From the cell containing the given text, extract its center point as (x, y) coordinate. 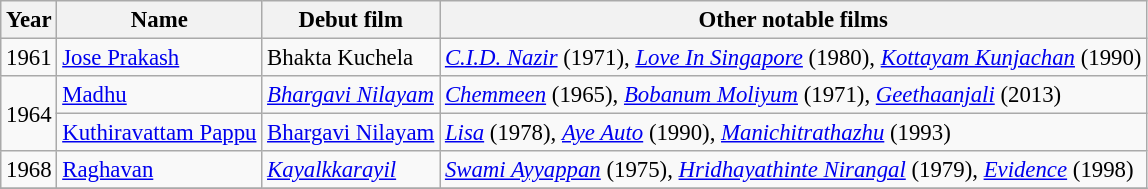
Swami Ayyappan (1975), Hridhayathinte Nirangal (1979), Evidence (1998) (794, 170)
Other notable films (794, 20)
1964 (29, 114)
Name (160, 20)
Kayalkkarayil (351, 170)
Chemmeen (1965), Bobanum Moliyum (1971), Geethaanjali (2013) (794, 95)
C.I.D. Nazir (1971), Love In Singapore (1980), Kottayam Kunjachan (1990) (794, 58)
Kuthiravattam Pappu (160, 133)
Lisa (1978), Aye Auto (1990), Manichitrathazhu (1993) (794, 133)
Raghavan (160, 170)
Year (29, 20)
Jose Prakash (160, 58)
Bhakta Kuchela (351, 58)
1961 (29, 58)
1968 (29, 170)
Debut film (351, 20)
Madhu (160, 95)
